Provide the [x, y] coordinate of the cell's center where the given text is located.  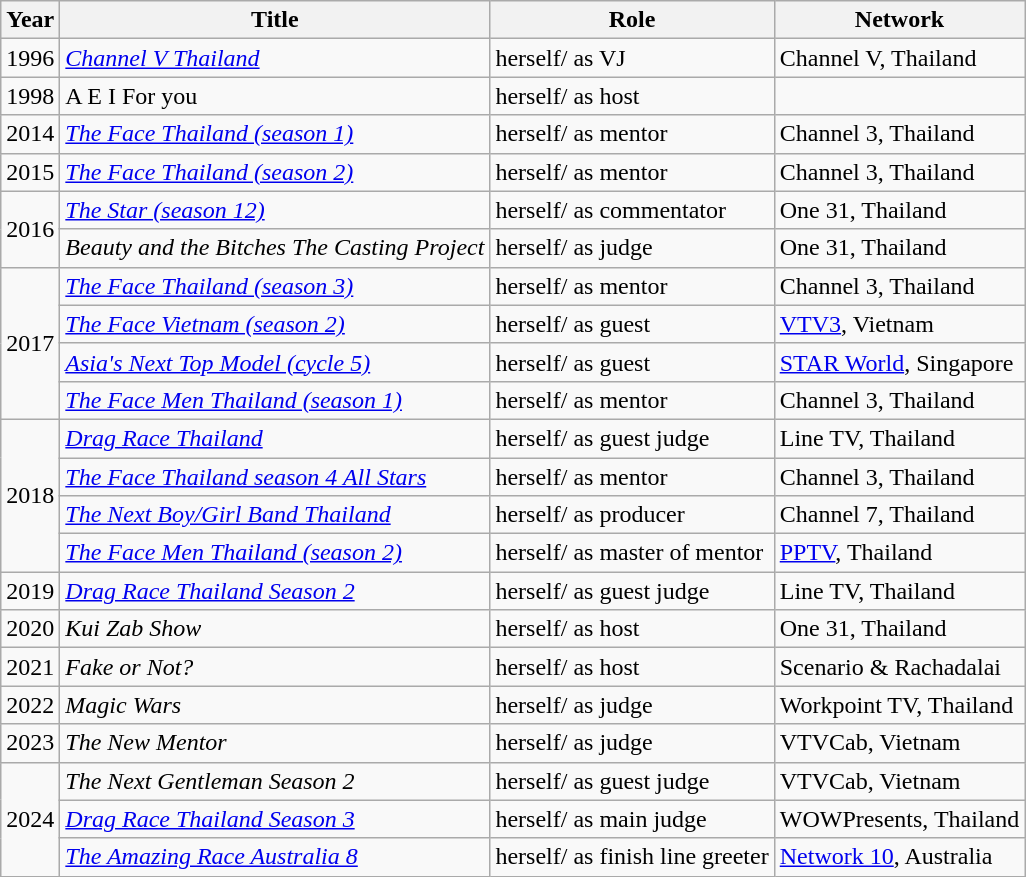
2019 [30, 591]
herself/ as finish line greeter [632, 857]
Drag Race Thailand Season 3 [275, 819]
2021 [30, 667]
A E I For you [275, 96]
2015 [30, 172]
Network [900, 20]
The Face Thailand (season 1) [275, 134]
The Face Men Thailand (season 1) [275, 400]
2020 [30, 629]
Channel V Thailand [275, 58]
The Face Thailand season 4 All Stars [275, 477]
Beauty and the Bitches The Casting Project [275, 248]
PPTV, Thailand [900, 553]
2022 [30, 705]
2024 [30, 819]
Channel 7, Thailand [900, 515]
The Next Gentleman Season 2 [275, 781]
The Face Vietnam (season 2) [275, 324]
Network 10, Australia [900, 857]
herself/ as main judge [632, 819]
2018 [30, 495]
2014 [30, 134]
WOWPresents, Thailand [900, 819]
Fake or Not? [275, 667]
2016 [30, 229]
Scenario & Rachadalai [900, 667]
1998 [30, 96]
Asia's Next Top Model (cycle 5) [275, 362]
Kui Zab Show [275, 629]
Year [30, 20]
2017 [30, 343]
Magic Wars [275, 705]
The Face Men Thailand (season 2) [275, 553]
1996 [30, 58]
The Star (season 12) [275, 210]
herself/ as producer [632, 515]
The Amazing Race Australia 8 [275, 857]
Channel V, Thailand [900, 58]
Role [632, 20]
herself/ as master of mentor [632, 553]
Title [275, 20]
The Face Thailand (season 3) [275, 286]
herself/ as commentator [632, 210]
Workpoint TV, Thailand [900, 705]
2023 [30, 743]
The Next Boy/Girl Band Thailand [275, 515]
VTV3, Vietnam [900, 324]
The Face Thailand (season 2) [275, 172]
STAR World, Singapore [900, 362]
Drag Race Thailand [275, 438]
The New Mentor [275, 743]
herself/ as VJ [632, 58]
Drag Race Thailand Season 2 [275, 591]
